Search for the cell housing the specified text and yield its [X, Y] center coordinate. 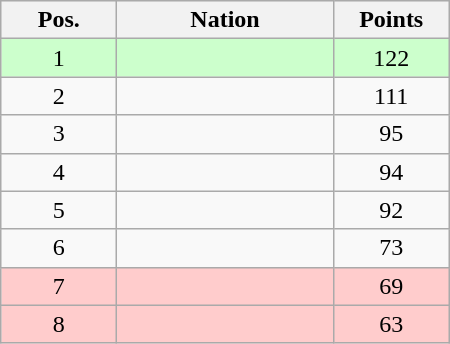
3 [59, 134]
2 [59, 96]
5 [59, 210]
6 [59, 248]
1 [59, 58]
94 [391, 172]
Nation [225, 20]
73 [391, 248]
4 [59, 172]
Pos. [59, 20]
92 [391, 210]
8 [59, 324]
Points [391, 20]
111 [391, 96]
63 [391, 324]
7 [59, 286]
95 [391, 134]
69 [391, 286]
122 [391, 58]
